Output the [X, Y] coordinate of the center of the cell containing the given text.  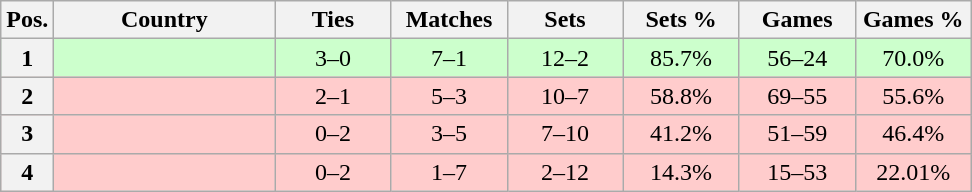
1–7 [449, 172]
3–0 [333, 58]
Games % [913, 20]
15–53 [797, 172]
2 [28, 96]
56–24 [797, 58]
3–5 [449, 134]
85.7% [681, 58]
7–10 [565, 134]
51–59 [797, 134]
Pos. [28, 20]
Matches [449, 20]
46.4% [913, 134]
55.6% [913, 96]
2–12 [565, 172]
Sets % [681, 20]
3 [28, 134]
2–1 [333, 96]
7–1 [449, 58]
22.01% [913, 172]
5–3 [449, 96]
4 [28, 172]
Country [164, 20]
Ties [333, 20]
Games [797, 20]
12–2 [565, 58]
69–55 [797, 96]
58.8% [681, 96]
Sets [565, 20]
41.2% [681, 134]
70.0% [913, 58]
10–7 [565, 96]
14.3% [681, 172]
1 [28, 58]
